Capture the cell that displays the provided text and extract its (X, Y) central coordinate. 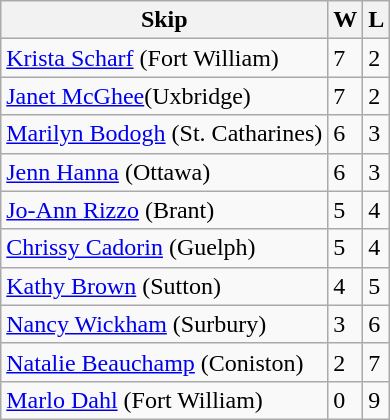
Natalie Beauchamp (Coniston) (164, 362)
9 (376, 400)
Marilyn Bodogh (St. Catharines) (164, 134)
Jenn Hanna (Ottawa) (164, 172)
Nancy Wickham (Surbury) (164, 324)
0 (346, 400)
Chrissy Cadorin (Guelph) (164, 248)
L (376, 20)
Marlo Dahl (Fort William) (164, 400)
Skip (164, 20)
Krista Scharf (Fort William) (164, 58)
W (346, 20)
Jo-Ann Rizzo (Brant) (164, 210)
Kathy Brown (Sutton) (164, 286)
Janet McGhee(Uxbridge) (164, 96)
